Find where the given text appears and provide that cell's center as [X, Y] coordinate. 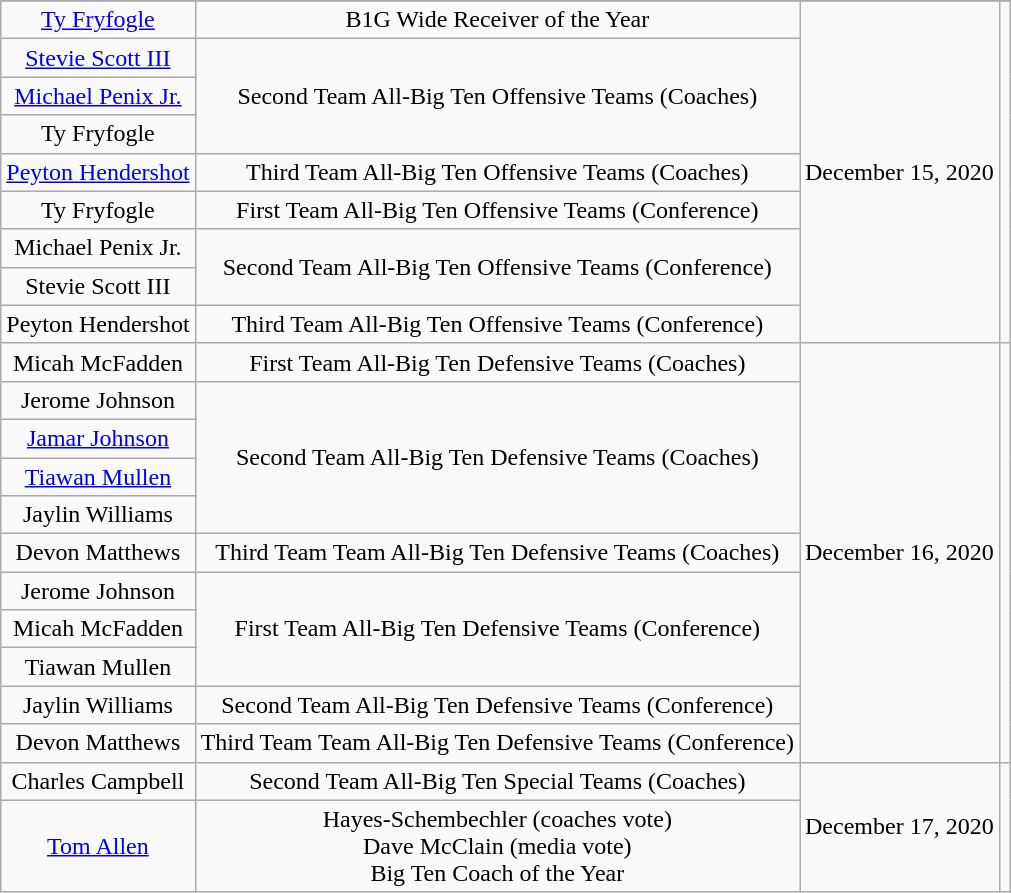
B1G Wide Receiver of the Year [497, 20]
First Team All-Big Ten Defensive Teams (Coaches) [497, 362]
Second Team All-Big Ten Defensive Teams (Coaches) [497, 457]
Second Team All-Big Ten Offensive Teams (Coaches) [497, 96]
December 15, 2020 [900, 172]
Third Team Team All-Big Ten Defensive Teams (Conference) [497, 743]
Tom Allen [98, 846]
First Team All-Big Ten Offensive Teams (Conference) [497, 210]
Charles Campbell [98, 781]
Hayes-Schembechler (coaches vote) Dave McClain (media vote) Big Ten Coach of the Year [497, 846]
First Team All-Big Ten Defensive Teams (Conference) [497, 629]
Jamar Johnson [98, 438]
December 17, 2020 [900, 827]
December 16, 2020 [900, 552]
Third Team All-Big Ten Offensive Teams (Coaches) [497, 172]
Third Team All-Big Ten Offensive Teams (Conference) [497, 324]
Third Team Team All-Big Ten Defensive Teams (Coaches) [497, 553]
Second Team All-Big Ten Special Teams (Coaches) [497, 781]
Second Team All-Big Ten Offensive Teams (Conference) [497, 267]
Second Team All-Big Ten Defensive Teams (Conference) [497, 705]
